Pinpoint the cell where the given text exists, returning its [X, Y] midpoint coordinate. 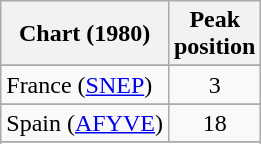
Spain (AFYVE) [85, 123]
18 [214, 123]
Chart (1980) [85, 34]
France (SNEP) [85, 85]
3 [214, 85]
Peakposition [214, 34]
